Search for the cell housing the specified text and yield its (X, Y) center coordinate. 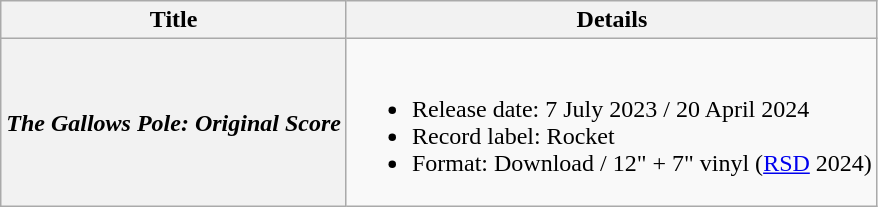
The Gallows Pole: Original Score (174, 122)
Details (612, 20)
Title (174, 20)
Release date: 7 July 2023 / 20 April 2024Record label: RocketFormat: Download / 12" + 7" vinyl (RSD 2024) (612, 122)
